Provide the (X, Y) coordinate of the cell's center where the given text is located.  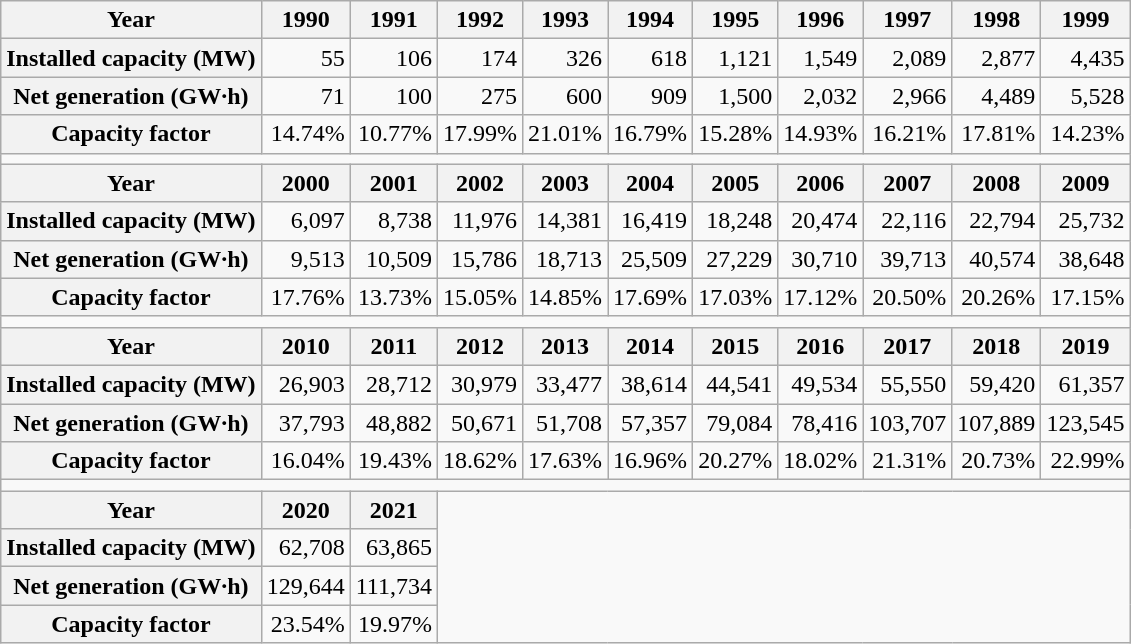
14.93% (820, 134)
38,614 (650, 384)
2012 (480, 346)
2018 (996, 346)
11,976 (480, 221)
79,084 (736, 423)
1992 (480, 20)
2003 (566, 183)
129,644 (306, 586)
19.43% (394, 461)
37,793 (306, 423)
78,416 (820, 423)
22,116 (908, 221)
103,707 (908, 423)
1993 (566, 20)
14,381 (566, 221)
40,574 (996, 259)
2006 (820, 183)
1995 (736, 20)
20.50% (908, 297)
21.31% (908, 461)
1,121 (736, 58)
600 (566, 96)
17.63% (566, 461)
10.77% (394, 134)
100 (394, 96)
2013 (566, 346)
63,865 (394, 548)
16.79% (650, 134)
1996 (820, 20)
2016 (820, 346)
51,708 (566, 423)
2004 (650, 183)
20.73% (996, 461)
18.02% (820, 461)
50,671 (480, 423)
30,710 (820, 259)
123,545 (1086, 423)
18,248 (736, 221)
15.28% (736, 134)
4,489 (996, 96)
326 (566, 58)
9,513 (306, 259)
55,550 (908, 384)
20.27% (736, 461)
2014 (650, 346)
2002 (480, 183)
909 (650, 96)
16,419 (650, 221)
22,794 (996, 221)
61,357 (1086, 384)
2010 (306, 346)
49,534 (820, 384)
1999 (1086, 20)
55 (306, 58)
71 (306, 96)
25,732 (1086, 221)
1,500 (736, 96)
275 (480, 96)
2001 (394, 183)
174 (480, 58)
39,713 (908, 259)
2,966 (908, 96)
27,229 (736, 259)
107,889 (996, 423)
111,734 (394, 586)
20,474 (820, 221)
1990 (306, 20)
2000 (306, 183)
57,357 (650, 423)
38,648 (1086, 259)
1998 (996, 20)
21.01% (566, 134)
18,713 (566, 259)
1,549 (820, 58)
2015 (736, 346)
48,882 (394, 423)
1994 (650, 20)
18.62% (480, 461)
17.99% (480, 134)
28,712 (394, 384)
14.74% (306, 134)
2009 (1086, 183)
33,477 (566, 384)
20.26% (996, 297)
26,903 (306, 384)
62,708 (306, 548)
6,097 (306, 221)
2,877 (996, 58)
2020 (306, 510)
15,786 (480, 259)
2017 (908, 346)
25,509 (650, 259)
4,435 (1086, 58)
22.99% (1086, 461)
14.85% (566, 297)
59,420 (996, 384)
17.76% (306, 297)
2011 (394, 346)
17.81% (996, 134)
2008 (996, 183)
17.03% (736, 297)
17.12% (820, 297)
2007 (908, 183)
2019 (1086, 346)
618 (650, 58)
1991 (394, 20)
2005 (736, 183)
16.21% (908, 134)
2,032 (820, 96)
14.23% (1086, 134)
8,738 (394, 221)
1997 (908, 20)
5,528 (1086, 96)
106 (394, 58)
2,089 (908, 58)
44,541 (736, 384)
23.54% (306, 624)
17.69% (650, 297)
30,979 (480, 384)
2021 (394, 510)
15.05% (480, 297)
16.04% (306, 461)
17.15% (1086, 297)
16.96% (650, 461)
10,509 (394, 259)
19.97% (394, 624)
13.73% (394, 297)
